Provide the [x, y] coordinate of the cell's center where the given text is located.  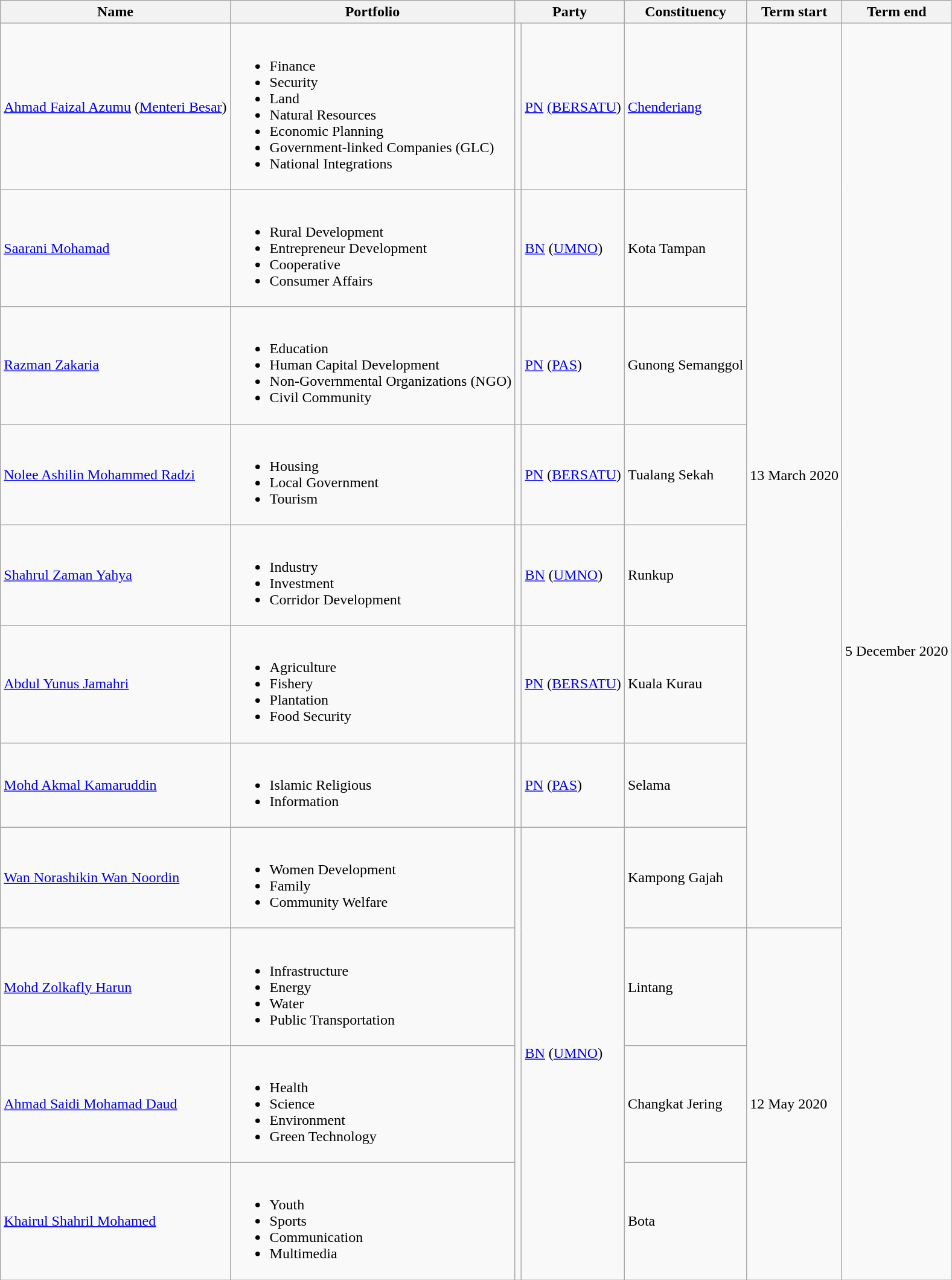
AgricultureFisheryPlantationFood Security [372, 684]
Chenderiang [685, 106]
Mohd Zolkafly Harun [115, 987]
Portfolio [372, 12]
Bota [685, 1221]
Mohd Akmal Kamaruddin [115, 785]
Term start [794, 12]
Ahmad Saidi Mohamad Daud [115, 1104]
Lintang [685, 987]
Rural DevelopmentEntrepreneur DevelopmentCooperativeConsumer Affairs [372, 248]
Party [570, 12]
InfrastructureEnergyWaterPublic Transportation [372, 987]
Name [115, 12]
HealthScienceEnvironmentGreen Technology [372, 1104]
Wan Norashikin Wan Noordin [115, 878]
12 May 2020 [794, 1104]
Abdul Yunus Jamahri [115, 684]
FinanceSecurityLandNatural ResourcesEconomic PlanningGovernment-linked Companies (GLC)National Integrations [372, 106]
Khairul Shahril Mohamed [115, 1221]
5 December 2020 [896, 652]
Changkat Jering [685, 1104]
Kampong Gajah [685, 878]
Runkup [685, 575]
EducationHuman Capital DevelopmentNon-Governmental Organizations (NGO)Civil Community [372, 365]
Term end [896, 12]
Islamic ReligiousInformation [372, 785]
Selama [685, 785]
Gunong Semanggol [685, 365]
YouthSportsCommunicationMultimedia [372, 1221]
Razman Zakaria [115, 365]
Women DevelopmentFamilyCommunity Welfare [372, 878]
Constituency [685, 12]
Nolee Ashilin Mohammed Radzi [115, 475]
Saarani Mohamad [115, 248]
Ahmad Faizal Azumu (Menteri Besar) [115, 106]
13 March 2020 [794, 476]
Tualang Sekah [685, 475]
HousingLocal GovernmentTourism [372, 475]
Kota Tampan [685, 248]
IndustryInvestmentCorridor Development [372, 575]
Kuala Kurau [685, 684]
Shahrul Zaman Yahya [115, 575]
